Capture the cell that displays the provided text and extract its [X, Y] central coordinate. 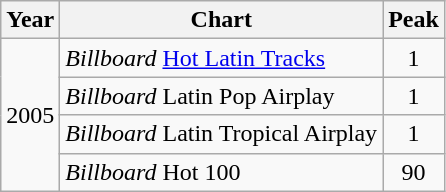
Billboard Latin Tropical Airplay [222, 134]
Billboard Latin Pop Airplay [222, 96]
Year [30, 20]
Billboard Hot 100 [222, 172]
Chart [222, 20]
90 [414, 172]
Peak [414, 20]
Billboard Hot Latin Tracks [222, 58]
2005 [30, 115]
